Extract the (X, Y) coordinate from the center of the cell holding the provided text.  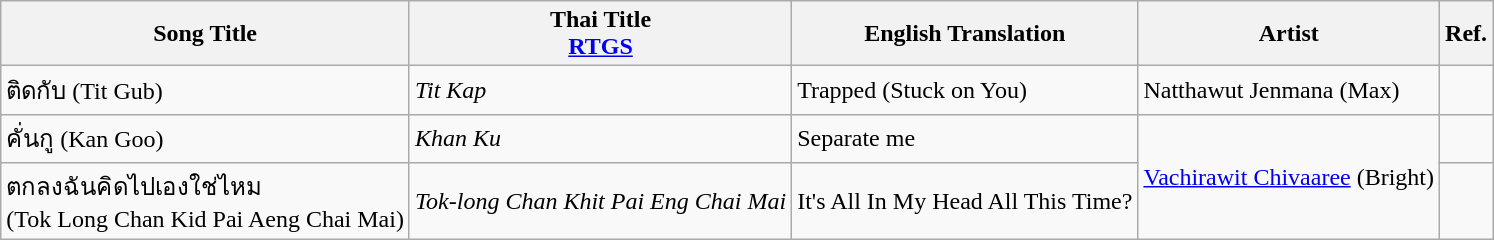
ติดกับ (Tit Gub) (206, 90)
Thai TitleRTGS (600, 34)
Song Title (206, 34)
Tok-long Chan Khit Pai Eng Chai Mai (600, 201)
Separate me (965, 138)
Vachirawit Chivaaree (Bright) (1289, 176)
ตกลงฉันคิดไปเองใช่ไหม(Tok Long Chan Kid Pai Aeng Chai Mai) (206, 201)
Trapped (Stuck on You) (965, 90)
Artist (1289, 34)
Khan Ku (600, 138)
Ref. (1466, 34)
It's All In My Head All This Time? (965, 201)
Tit Kap (600, 90)
คั่นกู (Kan Goo) (206, 138)
Natthawut Jenmana (Max) (1289, 90)
English Translation (965, 34)
